Locate the cell with the specified text and output its [x, y] center coordinate. 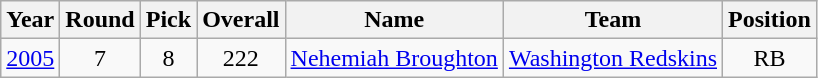
Team [612, 20]
RB [770, 58]
Name [394, 20]
Year [30, 20]
Washington Redskins [612, 58]
Overall [241, 20]
222 [241, 58]
2005 [30, 58]
Pick [168, 20]
Nehemiah Broughton [394, 58]
Position [770, 20]
8 [168, 58]
Round [100, 20]
7 [100, 58]
